For the text-containing cell, return its midpoint in (x, y) coordinate format. 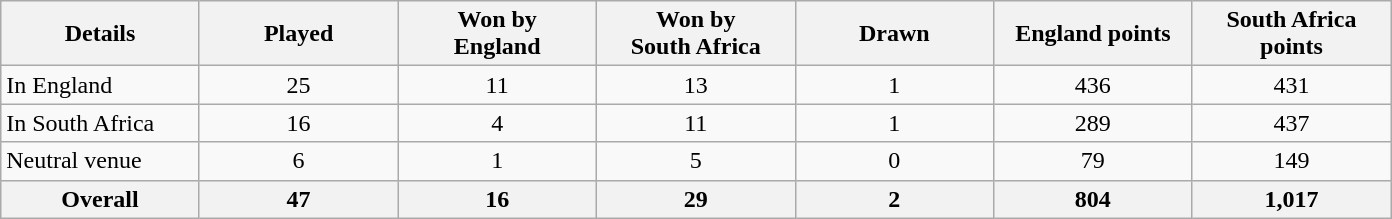
2 (894, 199)
Neutral venue (100, 161)
289 (1094, 123)
Drawn (894, 34)
Overall (100, 199)
Won bySouth Africa (696, 34)
Details (100, 34)
47 (298, 199)
South Africa points (1292, 34)
Played (298, 34)
Won byEngland (498, 34)
149 (1292, 161)
431 (1292, 85)
5 (696, 161)
0 (894, 161)
13 (696, 85)
England points (1094, 34)
In England (100, 85)
29 (696, 199)
1,017 (1292, 199)
437 (1292, 123)
79 (1094, 161)
In South Africa (100, 123)
4 (498, 123)
6 (298, 161)
436 (1094, 85)
25 (298, 85)
804 (1094, 199)
